Provide the [x, y] coordinate of the cell's center where the given text is located.  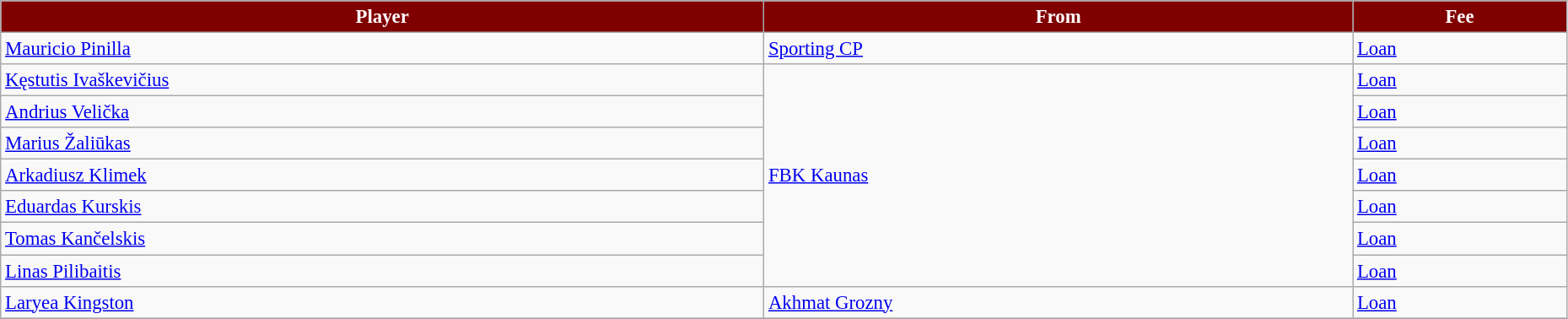
Mauricio Pinilla [383, 49]
Marius Žaliūkas [383, 143]
Kęstutis Ivaškevičius [383, 80]
From [1059, 17]
Tomas Kančelskis [383, 239]
Sporting CP [1059, 49]
Andrius Velička [383, 112]
Player [383, 17]
Laryea Kingston [383, 302]
Fee [1460, 17]
Akhmat Grozny [1059, 302]
Eduardas Kurskis [383, 207]
FBK Kaunas [1059, 176]
Linas Pilibaitis [383, 271]
Arkadiusz Klimek [383, 176]
